Extract the (X, Y) coordinate from the center of the cell holding the provided text.  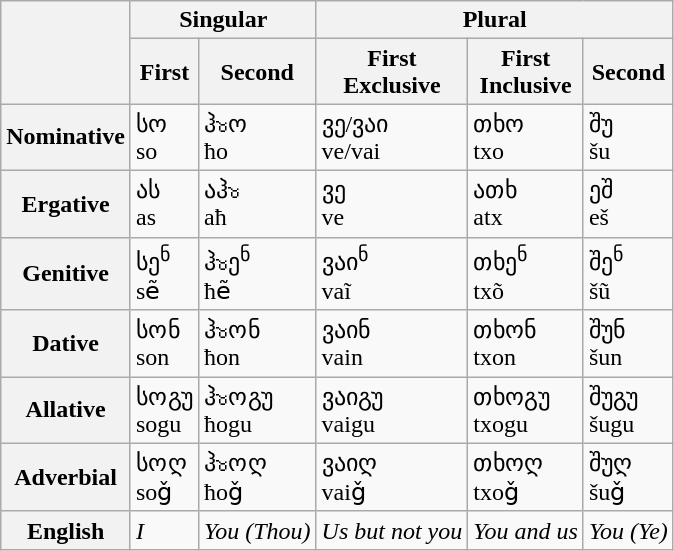
Ergative (66, 204)
Allative (66, 410)
აჰჾaħ (258, 204)
ასas (164, 204)
Dative (66, 344)
ათხatx (526, 204)
First (164, 72)
FirstExclusive (392, 72)
თხოtxo (526, 138)
შუგუšugu (628, 410)
You (Ye) (628, 530)
FirstInclusive (526, 72)
ვაინvain (392, 344)
Adverbial (66, 477)
ჰჾოღħoǧ (258, 477)
English (66, 530)
ჰჾენħẽ (258, 274)
You (Thou) (258, 530)
შუšu (628, 138)
Plural (494, 20)
Us but not you (392, 530)
ვაიგუvaigu (392, 410)
შუღšuǧ (628, 477)
სოღsoǧ (164, 477)
შენšũ (628, 274)
ვაიღvaiǧ (392, 477)
ჰჾოħo (258, 138)
თხოგუtxogu (526, 410)
სოგუsogu (164, 410)
ვეve (392, 204)
ვაინvaĩ (392, 274)
ჰჾოგუħogu (258, 410)
სოso (164, 138)
Singular (223, 20)
ჰჾონħon (258, 344)
შუნšun (628, 344)
თხონtxon (526, 344)
Genitive (66, 274)
ვე/ვაიve/vai (392, 138)
სონson (164, 344)
Nominative (66, 138)
You and us (526, 530)
I (164, 530)
თხენtxõ (526, 274)
თხოღtxoǧ (526, 477)
ეშeš (628, 204)
სენsẽ (164, 274)
